Output the [x, y] coordinate of the center of the cell containing the given text.  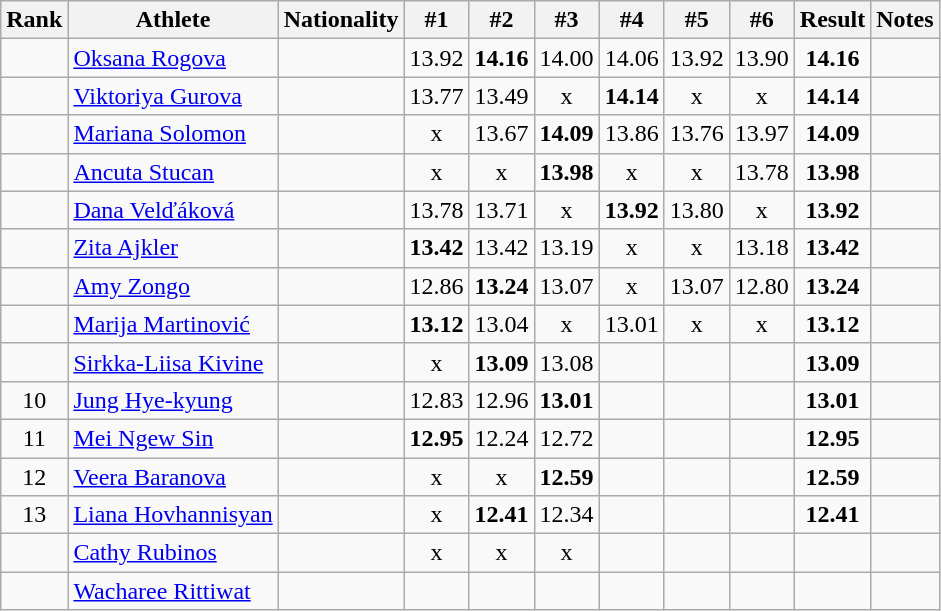
12.96 [502, 400]
Rank [34, 20]
13.04 [502, 324]
14.00 [566, 58]
12.86 [436, 286]
Cathy Rubinos [173, 553]
12.83 [436, 400]
#5 [696, 20]
Dana Velďáková [173, 210]
Viktoriya Gurova [173, 96]
13.80 [696, 210]
12.72 [566, 438]
13.18 [762, 248]
13.76 [696, 134]
Oksana Rogova [173, 58]
12.34 [566, 515]
Athlete [173, 20]
Nationality [341, 20]
12.80 [762, 286]
Sirkka-Liisa Kivine [173, 362]
14.06 [632, 58]
13.90 [762, 58]
Mariana Solomon [173, 134]
Notes [905, 20]
Wacharee Rittiwat [173, 591]
Ancuta Stucan [173, 172]
Mei Ngew Sin [173, 438]
13.49 [502, 96]
#2 [502, 20]
13.86 [632, 134]
12.24 [502, 438]
Veera Baranova [173, 477]
Jung Hye-kyung [173, 400]
13 [34, 515]
#3 [566, 20]
13.97 [762, 134]
Amy Zongo [173, 286]
13.67 [502, 134]
11 [34, 438]
#6 [762, 20]
13.19 [566, 248]
Marija Martinović [173, 324]
Liana Hovhannisyan [173, 515]
12 [34, 477]
13.08 [566, 362]
Zita Ajkler [173, 248]
#4 [632, 20]
Result [832, 20]
#1 [436, 20]
13.77 [436, 96]
10 [34, 400]
13.71 [502, 210]
